Scan for the cell matching the given text and deliver its (x, y) coordinate at center. 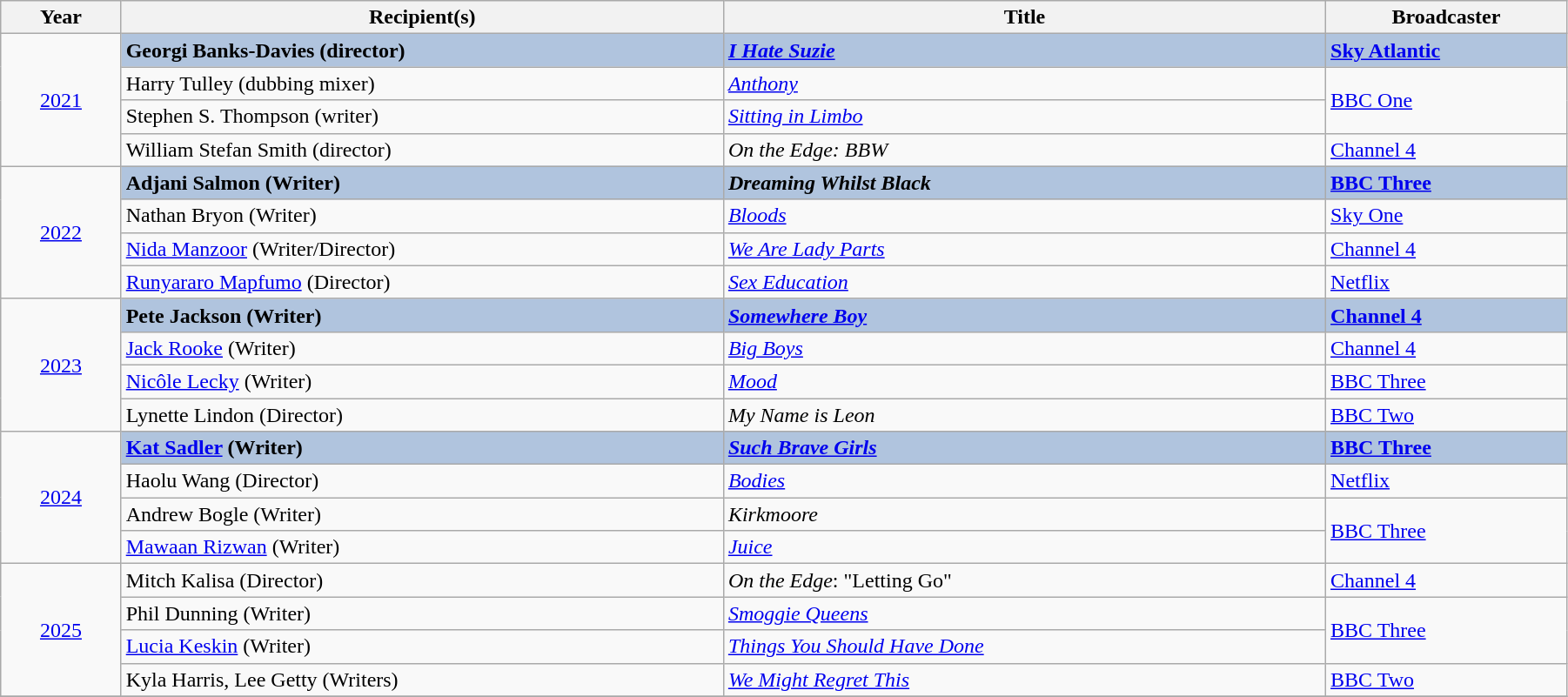
Jack Rooke (Writer) (422, 348)
Sex Education (1024, 282)
2025 (61, 630)
I Hate Suzie (1024, 50)
On the Edge: "Letting Go" (1024, 580)
Harry Tulley (dubbing mixer) (422, 84)
Things You Should Have Done (1024, 647)
Sitting in Limbo (1024, 117)
Smoggie Queens (1024, 613)
Phil Dunning (Writer) (422, 613)
Adjani Salmon (Writer) (422, 183)
Lucia Keskin (Writer) (422, 647)
Such Brave Girls (1024, 448)
Runyararo Mapfumo (Director) (422, 282)
Mawaan Rizwan (Writer) (422, 547)
Kyla Harris, Lee Getty (Writers) (422, 680)
Bloods (1024, 216)
Nathan Bryon (Writer) (422, 216)
Broadcaster (1446, 17)
2024 (61, 498)
Andrew Bogle (Writer) (422, 514)
We Might Regret This (1024, 680)
Dreaming Whilst Black (1024, 183)
Kat Sadler (Writer) (422, 448)
Kirkmoore (1024, 514)
Title (1024, 17)
Recipient(s) (422, 17)
Stephen S. Thompson (writer) (422, 117)
Nida Manzoor (Writer/Director) (422, 249)
Georgi Banks-Davies (director) (422, 50)
Mitch Kalisa (Director) (422, 580)
Lynette Lindon (Director) (422, 415)
Anthony (1024, 84)
My Name is Leon (1024, 415)
Nicôle Lecky (Writer) (422, 381)
Year (61, 17)
BBC One (1446, 100)
William Stefan Smith (director) (422, 150)
Sky Atlantic (1446, 50)
Bodies (1024, 481)
We Are Lady Parts (1024, 249)
2021 (61, 100)
Somewhere Boy (1024, 315)
2023 (61, 365)
Juice (1024, 547)
Sky One (1446, 216)
Pete Jackson (Writer) (422, 315)
Haolu Wang (Director) (422, 481)
2022 (61, 232)
Big Boys (1024, 348)
On the Edge: BBW (1024, 150)
Mood (1024, 381)
